Extract the [X, Y] coordinate from the center of the cell holding the provided text.  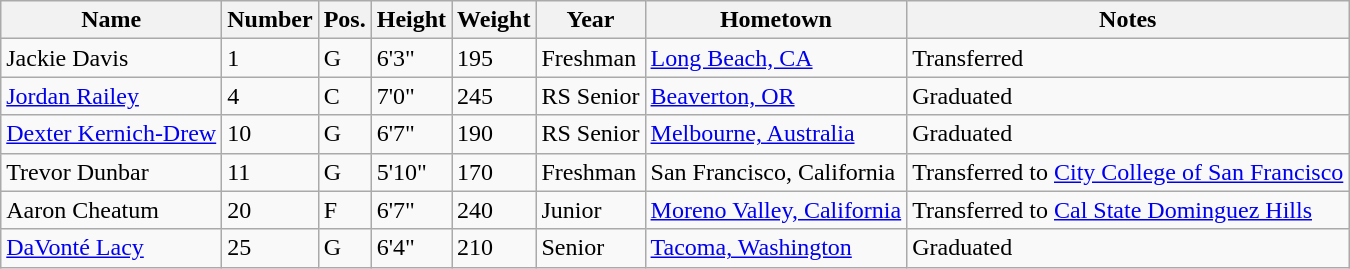
11 [270, 172]
Moreno Valley, California [776, 210]
6'3" [411, 58]
Height [411, 20]
25 [270, 248]
170 [494, 172]
4 [270, 96]
Year [590, 20]
210 [494, 248]
6'4" [411, 248]
Junior [590, 210]
San Francisco, California [776, 172]
Notes [1128, 20]
20 [270, 210]
Melbourne, Australia [776, 134]
Long Beach, CA [776, 58]
Name [112, 20]
Number [270, 20]
195 [494, 58]
Pos. [344, 20]
5'10" [411, 172]
Aaron Cheatum [112, 210]
190 [494, 134]
Dexter Kernich-Drew [112, 134]
F [344, 210]
DaVonté Lacy [112, 248]
Transferred to City College of San Francisco [1128, 172]
Hometown [776, 20]
Beaverton, OR [776, 96]
C [344, 96]
245 [494, 96]
Tacoma, Washington [776, 248]
Senior [590, 248]
240 [494, 210]
Trevor Dunbar [112, 172]
10 [270, 134]
Weight [494, 20]
7'0" [411, 96]
Jordan Railey [112, 96]
1 [270, 58]
Jackie Davis [112, 58]
Transferred to Cal State Dominguez Hills [1128, 210]
Transferred [1128, 58]
